Find where the given text appears and provide that cell's center as [X, Y] coordinate. 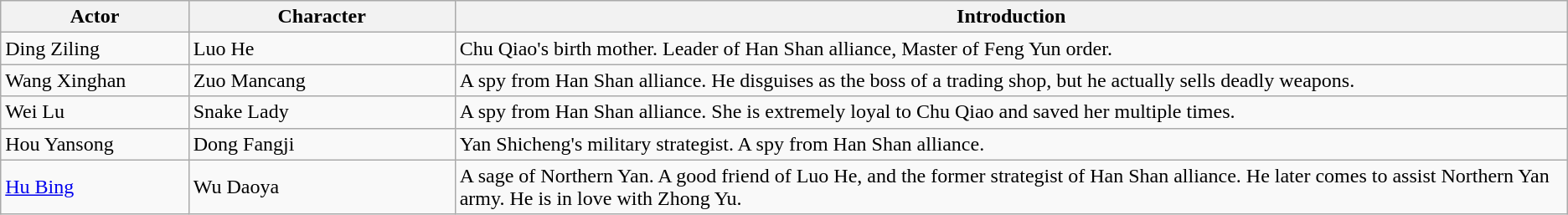
Chu Qiao's birth mother. Leader of Han Shan alliance, Master of Feng Yun order. [1011, 49]
Wei Lu [95, 112]
Hu Bing [95, 187]
A spy from Han Shan alliance. He disguises as the boss of a trading shop, but he actually sells deadly weapons. [1011, 80]
Luo He [322, 49]
Character [322, 17]
Dong Fangji [322, 144]
Introduction [1011, 17]
Ding Ziling [95, 49]
Zuo Mancang [322, 80]
Wu Daoya [322, 187]
A spy from Han Shan alliance. She is extremely loyal to Chu Qiao and saved her multiple times. [1011, 112]
Yan Shicheng's military strategist. A spy from Han Shan alliance. [1011, 144]
Actor [95, 17]
Hou Yansong [95, 144]
Snake Lady [322, 112]
Wang Xinghan [95, 80]
